Provide the (x, y) coordinate of the cell's center where the given text is located.  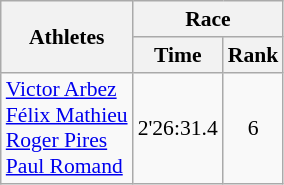
Victor ArbezFélix MathieuRoger PiresPaul Romand (67, 128)
Athletes (67, 36)
Rank (254, 55)
6 (254, 128)
Race (208, 19)
Time (178, 55)
2'26:31.4 (178, 128)
